Detect which cell encompasses the target text, then output its [X, Y] center coordinate. 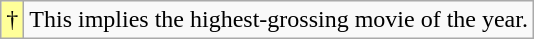
† [12, 20]
This implies the highest-grossing movie of the year. [279, 20]
